Provide the (X, Y) coordinate of the cell's center where the given text is located.  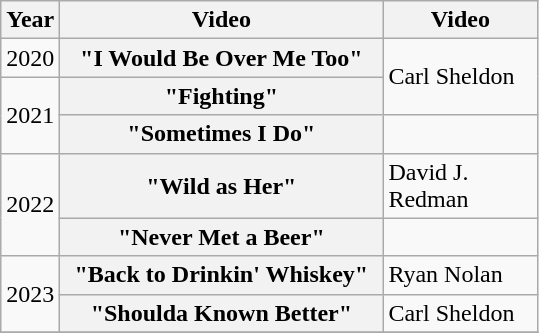
"Shoulda Known Better" (222, 313)
2020 (30, 58)
David J. Redman (460, 186)
2023 (30, 294)
"Sometimes I Do" (222, 134)
"Back to Drinkin' Whiskey" (222, 275)
2022 (30, 204)
Ryan Nolan (460, 275)
"Wild as Her" (222, 186)
"I Would Be Over Me Too" (222, 58)
Year (30, 20)
2021 (30, 115)
"Never Met a Beer" (222, 237)
"Fighting" (222, 96)
